Locate the cell with the specified text and output its (X, Y) center coordinate. 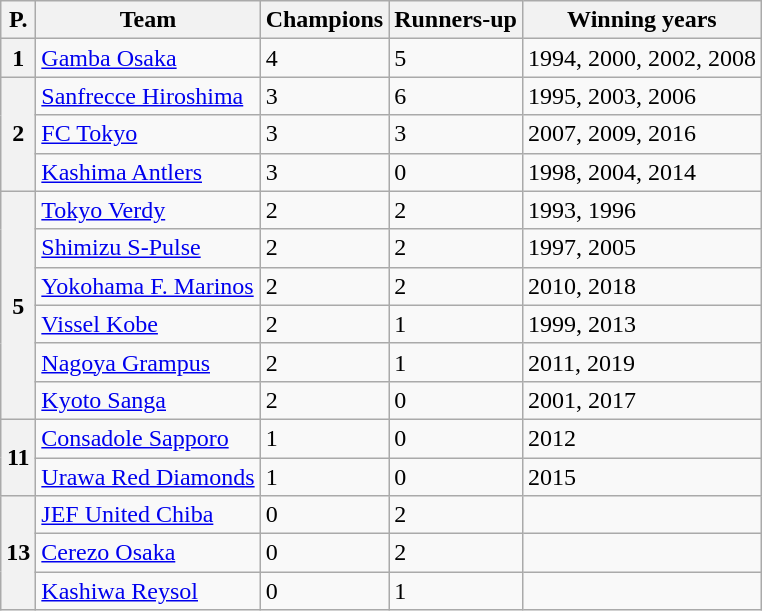
2015 (642, 477)
2011, 2019 (642, 362)
2007, 2009, 2016 (642, 134)
2010, 2018 (642, 286)
Cerezo Osaka (148, 553)
Winning years (642, 20)
Consadole Sapporo (148, 438)
Yokohama F. Marinos (148, 286)
1997, 2005 (642, 248)
1999, 2013 (642, 324)
P. (18, 20)
Kyoto Sanga (148, 400)
Vissel Kobe (148, 324)
Runners-up (456, 20)
Gamba Osaka (148, 58)
JEF United Chiba (148, 515)
Champions (324, 20)
Nagoya Grampus (148, 362)
Shimizu S-Pulse (148, 248)
Kashima Antlers (148, 172)
2012 (642, 438)
Tokyo Verdy (148, 210)
1995, 2003, 2006 (642, 96)
2001, 2017 (642, 400)
1993, 1996 (642, 210)
1994, 2000, 2002, 2008 (642, 58)
Urawa Red Diamonds (148, 477)
Team (148, 20)
13 (18, 553)
4 (324, 58)
11 (18, 457)
Sanfrecce Hiroshima (148, 96)
Kashiwa Reysol (148, 591)
6 (456, 96)
1998, 2004, 2014 (642, 172)
FC Tokyo (148, 134)
